Provide the (x, y) coordinate of the cell's center where the given text is located.  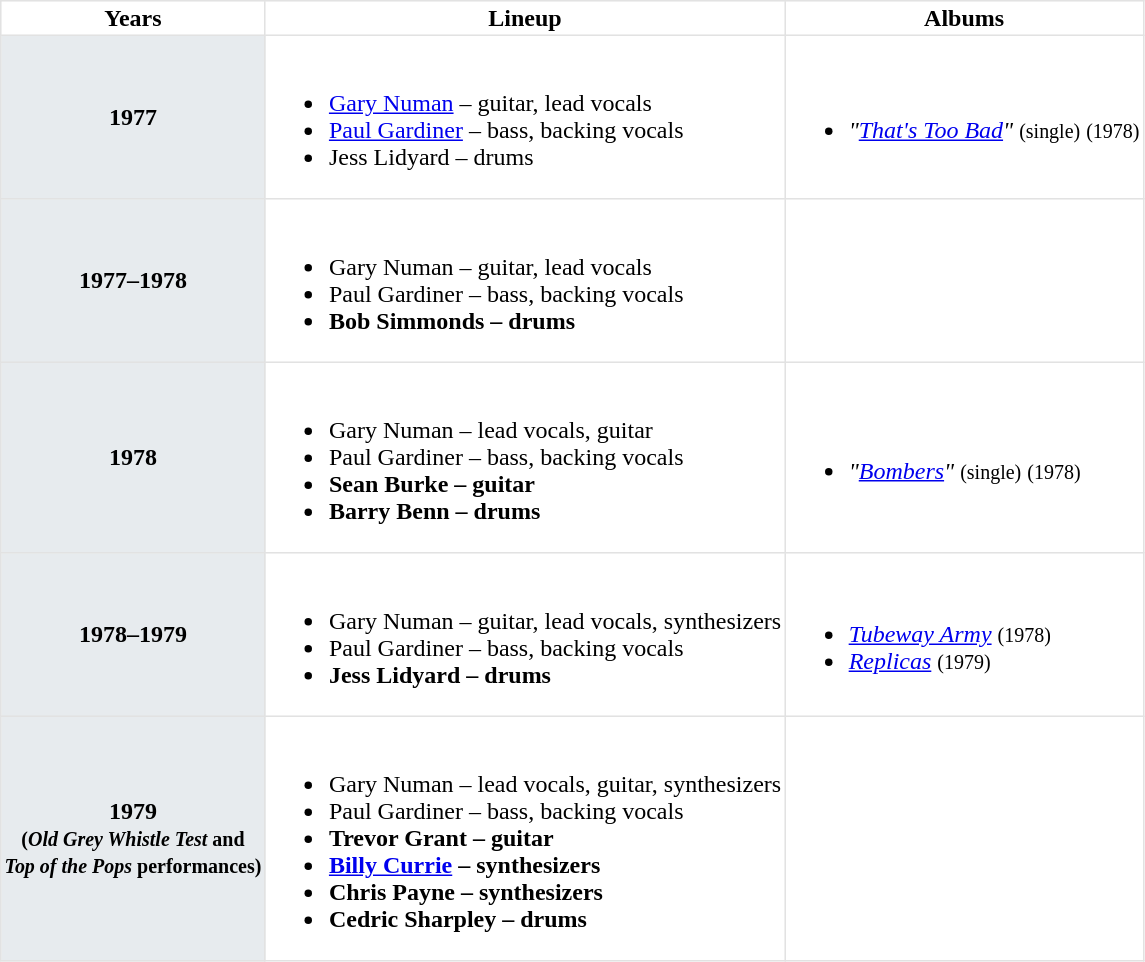
Lineup (525, 18)
1979(Old Grey Whistle Test andTop of the Pops performances) (133, 838)
1978–1979 (133, 635)
1977 (133, 117)
Gary Numan – guitar, lead vocals, synthesizersPaul Gardiner – bass, backing vocalsJess Lidyard – drums (525, 635)
Gary Numan – lead vocals, guitarPaul Gardiner – bass, backing vocalsSean Burke – guitarBarry Benn – drums (525, 457)
"That's Too Bad" (single) (1978) (964, 117)
1977–1978 (133, 281)
Years (133, 18)
Gary Numan – guitar, lead vocalsPaul Gardiner – bass, backing vocalsBob Simmonds – drums (525, 281)
1978 (133, 457)
Albums (964, 18)
Gary Numan – guitar, lead vocalsPaul Gardiner – bass, backing vocalsJess Lidyard – drums (525, 117)
Tubeway Army (1978)Replicas (1979) (964, 635)
"Bombers" (single) (1978) (964, 457)
